Locate the cell with the specified text and output its [X, Y] center coordinate. 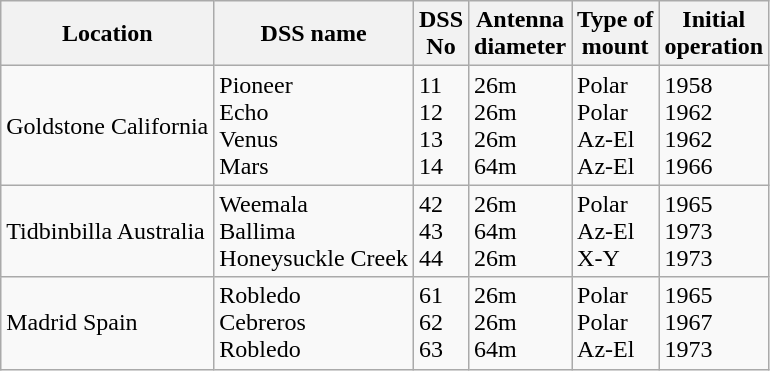
616263 [440, 323]
26m26m26m64m [520, 126]
DSSNo [440, 34]
1958196219621966 [714, 126]
PioneerEchoVenusMars [314, 126]
RobledoCebrerosRobledo [314, 323]
26m26m64m [520, 323]
Weemala BallimaHoneysuckle Creek [314, 231]
196519731973 [714, 231]
Tidbinbilla Australia [108, 231]
26m64m26m [520, 231]
PolarAz-ElX-Y [616, 231]
196519671973 [714, 323]
Initialoperation [714, 34]
Goldstone California [108, 126]
Location [108, 34]
PolarPolarAz-El [616, 323]
Type of mount [616, 34]
Madrid Spain [108, 323]
DSS name [314, 34]
424344 [440, 231]
Antenna diameter [520, 34]
PolarPolarAz-ElAz-El [616, 126]
11121314 [440, 126]
